Output the (X, Y) coordinate of the center of the cell containing the given text.  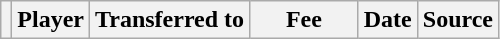
Player (51, 20)
Transferred to (170, 20)
Date (388, 20)
Source (458, 20)
Fee (304, 20)
